Search for the cell housing the specified text and yield its (x, y) center coordinate. 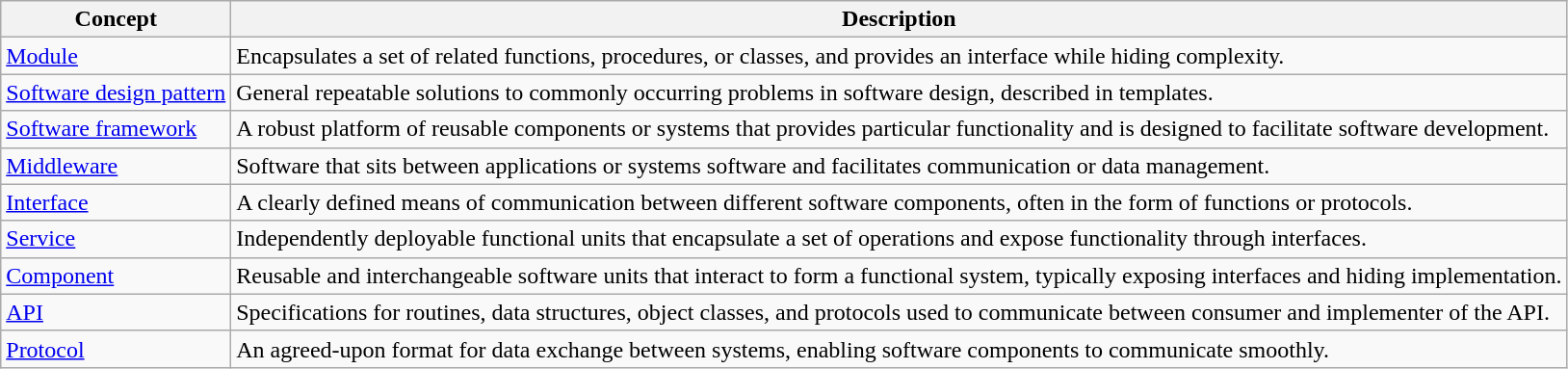
A clearly defined means of communication between different software components, often in the form of functions or protocols. (900, 202)
Component (116, 276)
Interface (116, 202)
Software that sits between applications or systems software and facilitates communication or data management. (900, 166)
Independently deployable functional units that encapsulate a set of operations and expose functionality through interfaces. (900, 239)
Protocol (116, 349)
API (116, 312)
Specifications for routines, data structures, object classes, and protocols used to communicate between consumer and implementer of the API. (900, 312)
Software framework (116, 129)
Software design pattern (116, 92)
Reusable and interchangeable software units that interact to form a functional system, typically exposing interfaces and hiding implementation. (900, 276)
Concept (116, 19)
Description (900, 19)
Encapsulates a set of related functions, procedures, or classes, and provides an interface while hiding complexity. (900, 56)
Middleware (116, 166)
An agreed-upon format for data exchange between systems, enabling software components to communicate smoothly. (900, 349)
Module (116, 56)
General repeatable solutions to commonly occurring problems in software design, described in templates. (900, 92)
Service (116, 239)
A robust platform of reusable components or systems that provides particular functionality and is designed to facilitate software development. (900, 129)
